Capture the cell that displays the provided text and extract its (x, y) central coordinate. 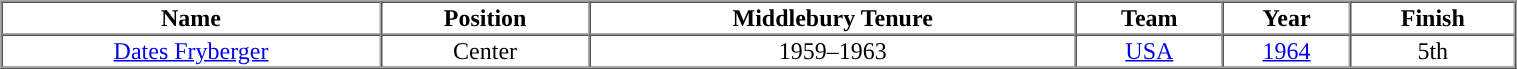
Year (1286, 18)
Team (1150, 18)
USA (1150, 50)
Position (486, 18)
1964 (1286, 50)
5th (1432, 50)
Finish (1432, 18)
Dates Fryberger (192, 50)
Name (192, 18)
Middlebury Tenure (833, 18)
1959–1963 (833, 50)
Center (486, 50)
